For the text-containing cell, return its midpoint in (x, y) coordinate format. 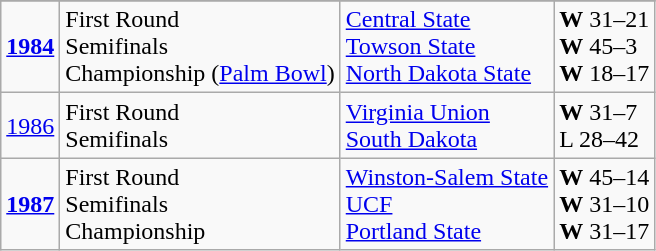
Virginia UnionSouth Dakota (446, 126)
First RoundSemifinalsChampionship (Palm Bowl) (200, 47)
W 31–7L 28–42 (604, 126)
Winston-Salem StateUCFPortland State (446, 204)
W 45–14W 31–10W 31–17 (604, 204)
First RoundSemifinals (200, 126)
1986 (30, 126)
Central StateTowson StateNorth Dakota State (446, 47)
First RoundSemifinalsChampionship (200, 204)
W 31–21W 45–3W 18–17 (604, 47)
1984 (30, 47)
1987 (30, 204)
